Provide the (X, Y) coordinate of the cell's center where the given text is located.  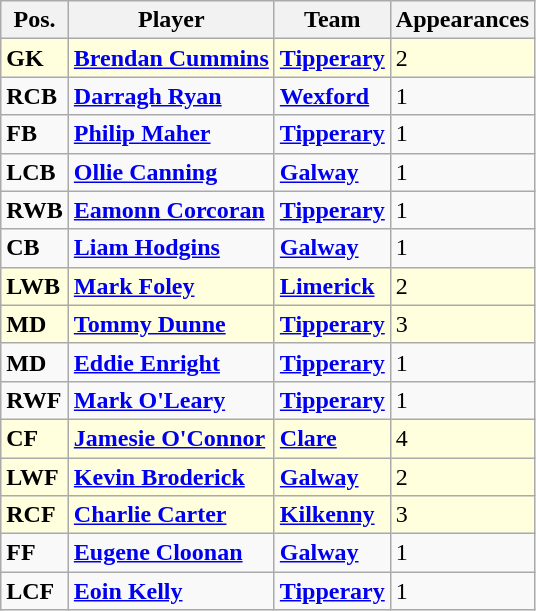
RCB (35, 96)
Eddie Enright (171, 362)
Mark Foley (171, 286)
Darragh Ryan (171, 96)
4 (462, 438)
Brendan Cummins (171, 58)
Charlie Carter (171, 515)
Limerick (332, 286)
Pos. (35, 20)
Eamonn Corcoran (171, 210)
RWB (35, 210)
Ollie Canning (171, 172)
RWF (35, 400)
LWF (35, 477)
Liam Hodgins (171, 248)
Player (171, 20)
Tommy Dunne (171, 324)
Jamesie O'Connor (171, 438)
LCB (35, 172)
GK (35, 58)
Mark O'Leary (171, 400)
RCF (35, 515)
CB (35, 248)
Kevin Broderick (171, 477)
FB (35, 134)
Appearances (462, 20)
CF (35, 438)
Clare (332, 438)
Kilkenny (332, 515)
Team (332, 20)
LCF (35, 591)
Eoin Kelly (171, 591)
Philip Maher (171, 134)
Wexford (332, 96)
Eugene Cloonan (171, 553)
FF (35, 553)
LWB (35, 286)
